Find where the given text appears and provide that cell's center as (X, Y) coordinate. 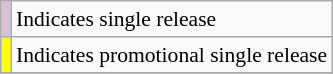
Indicates promotional single release (172, 55)
Indicates single release (172, 19)
